Scan for the cell matching the given text and deliver its [X, Y] coordinate at center. 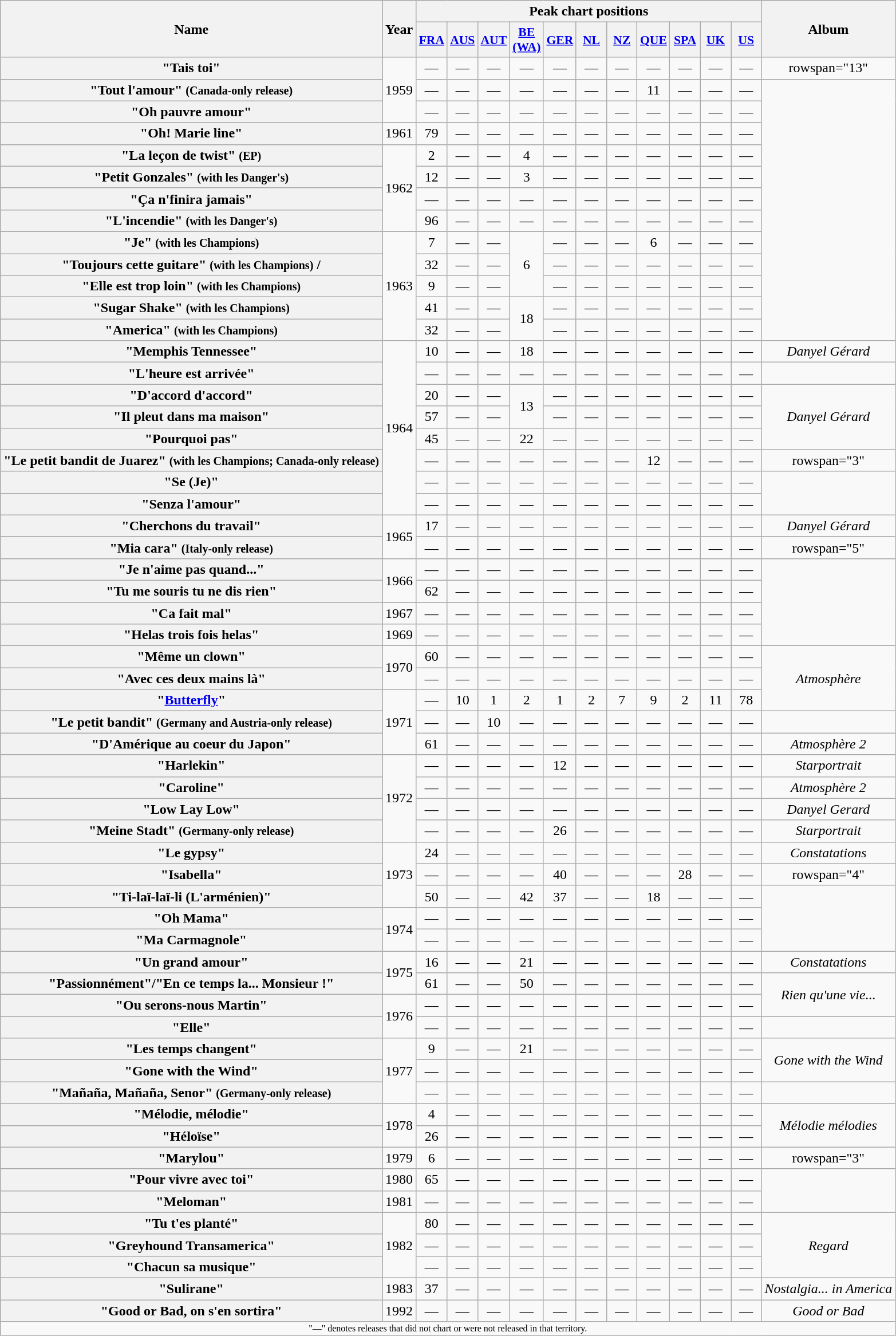
24 [432, 853]
"Le petit bandit de Juarez" (with les Champions; Canada-only release) [191, 460]
3 [527, 177]
GER [560, 40]
41 [432, 308]
1967 [400, 613]
"Sugar Shake" (with les Champions) [191, 308]
"Mélodie, mélodie" [191, 1114]
AUT [494, 40]
Gone with the Wind [828, 1060]
1992 [400, 1311]
"D'accord d'accord" [191, 395]
"Helas trois fois helas" [191, 635]
"Même un clown" [191, 657]
"Oh pauvre amour" [191, 112]
Peak chart positions [589, 11]
UK [716, 40]
Atmosphère [828, 679]
"Ma Carmagnole" [191, 940]
1975 [400, 972]
1979 [400, 1158]
"Pour vivre avec toi" [191, 1180]
22 [527, 439]
1961 [400, 133]
"Tu me souris tu ne dis rien" [191, 591]
1976 [400, 1016]
"Mañaña, Mañaña, Senor" (Germany-only release) [191, 1093]
"Isabella" [191, 874]
1970 [400, 668]
Regard [828, 1245]
"Passionnément"/"En ce temps la... Monsieur !" [191, 984]
FRA [432, 40]
"Oh Mama" [191, 918]
1977 [400, 1071]
"Elle est trop loin" (with les Champions) [191, 286]
QUE [654, 40]
"Je n'aime pas quand..." [191, 569]
79 [432, 133]
96 [432, 220]
"Tu t'es planté" [191, 1223]
"D'Amérique au coeur du Japon" [191, 744]
"L'incendie" (with les Danger's) [191, 220]
1959 [400, 90]
"Toujours cette guitare" (with les Champions) / [191, 264]
"Un grand amour" [191, 961]
45 [432, 439]
1982 [400, 1245]
57 [432, 417]
65 [432, 1180]
"Avec ces deux mains là" [191, 679]
"Meine Stadt" (Germany-only release) [191, 831]
"Ti-laï-laï-li (L'arménien)" [191, 896]
42 [527, 896]
Danyel Gerard [828, 809]
"Héloïse" [191, 1136]
1972 [400, 798]
"Ca fait mal" [191, 613]
"Greyhound Transamerica" [191, 1245]
rowspan="5" [828, 547]
1964 [400, 428]
"Good or Bad, on s'en sortira" [191, 1311]
78 [747, 700]
20 [432, 395]
Name [191, 29]
"Les temps changent" [191, 1049]
60 [432, 657]
"La leçon de twist" (EP) [191, 155]
rowspan="13" [828, 68]
Mélodie mélodies [828, 1125]
1963 [400, 286]
"Caroline" [191, 787]
"Harlekin" [191, 766]
"Il pleut dans ma maison" [191, 417]
1983 [400, 1288]
Good or Bad [828, 1311]
"Oh! Marie line" [191, 133]
NL [591, 40]
NZ [622, 40]
1981 [400, 1201]
"Meloman" [191, 1201]
1974 [400, 929]
"—" denotes releases that did not chart or were not released in that territory. [448, 1329]
AUS [463, 40]
"Memphis Tennessee" [191, 352]
"Tout l'amour" (Canada-only release) [191, 90]
"Butterfly" [191, 700]
1966 [400, 580]
1973 [400, 874]
"Senza l'amour" [191, 504]
1971 [400, 722]
"America" (with les Champions) [191, 330]
BE (WA) [527, 40]
"Gone with the Wind" [191, 1071]
"Elle" [191, 1027]
"Se (Je)" [191, 482]
"Pourquoi pas" [191, 439]
13 [527, 406]
SPA [685, 40]
"Je" (with les Champions) [191, 242]
1978 [400, 1125]
Year [400, 29]
"Mia cara" (Italy-only release) [191, 547]
1965 [400, 537]
1962 [400, 188]
1980 [400, 1180]
"Petit Gonzales" (with les Danger's) [191, 177]
"Marylou" [191, 1158]
"Ça n'finira jamais" [191, 199]
"Sulirane" [191, 1288]
17 [432, 526]
"Low Lay Low" [191, 809]
"Le petit bandit" (Germany and Austria-only release) [191, 722]
1969 [400, 635]
62 [432, 591]
rowspan="4" [828, 874]
40 [560, 874]
16 [432, 961]
Rien qu'une vie... [828, 995]
"Tais toi" [191, 68]
"Cherchons du travail" [191, 526]
80 [432, 1223]
"Chacun sa musique" [191, 1267]
"Le gypsy" [191, 853]
US [747, 40]
Nostalgia... in America [828, 1288]
"L'heure est arrivée" [191, 373]
28 [685, 874]
"Ou serons-nous Martin" [191, 1006]
Album [828, 29]
